Identify which cell holds the provided text, then report its (X, Y) central coordinate. 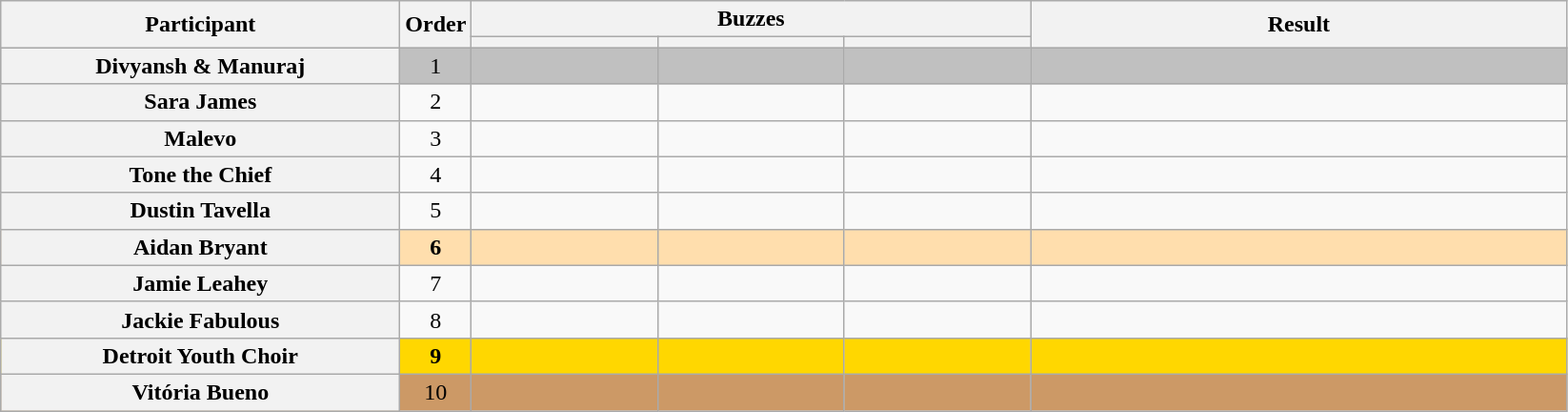
Aidan Bryant (200, 247)
Order (436, 25)
4 (436, 175)
5 (436, 211)
2 (436, 102)
Result (1299, 25)
1 (436, 66)
10 (436, 392)
Jamie Leahey (200, 283)
Tone the Chief (200, 175)
Detroit Youth Choir (200, 356)
6 (436, 247)
Participant (200, 25)
Jackie Fabulous (200, 319)
Vitória Bueno (200, 392)
Dustin Tavella (200, 211)
3 (436, 138)
7 (436, 283)
9 (436, 356)
Sara James (200, 102)
Malevo (200, 138)
Divyansh & Manuraj (200, 66)
Buzzes (751, 19)
8 (436, 319)
